For the text-containing cell, return its midpoint in (X, Y) coordinate format. 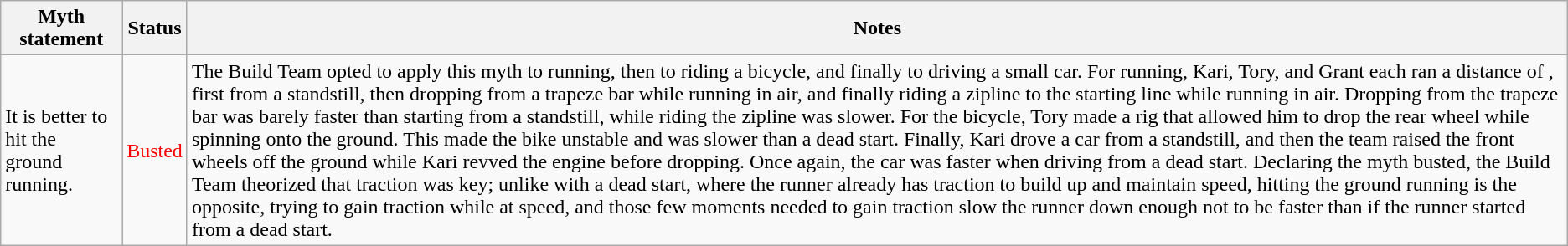
Busted (155, 151)
It is better to hit the ground running. (62, 151)
Notes (877, 28)
Myth statement (62, 28)
Status (155, 28)
